Return the (x, y) coordinate for the center point of the cell that contains the specified text.  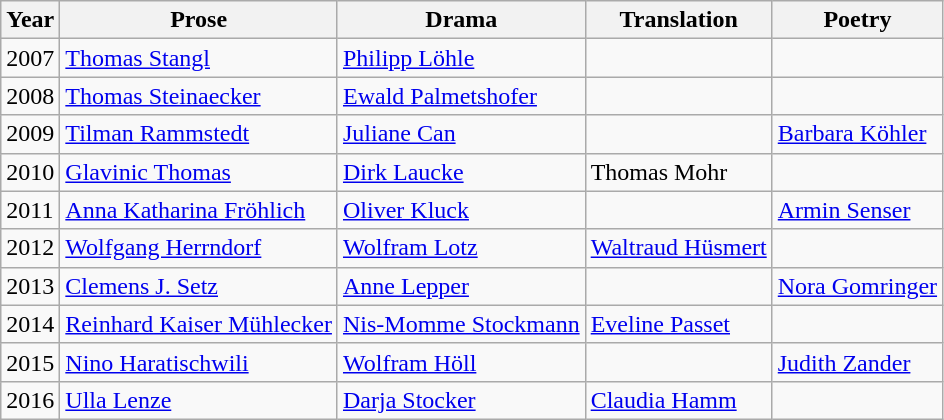
Juliane Can (461, 134)
2015 (30, 362)
Glavinic Thomas (199, 172)
Barbara Köhler (857, 134)
Nora Gomringer (857, 286)
Wolfram Höll (461, 362)
Drama (461, 20)
Judith Zander (857, 362)
Armin Senser (857, 210)
Year (30, 20)
Wolfram Lotz (461, 248)
Dirk Laucke (461, 172)
Poetry (857, 20)
Nino Haratischwili (199, 362)
2009 (30, 134)
2011 (30, 210)
Thomas Steinaecker (199, 96)
Tilman Rammstedt (199, 134)
Philipp Löhle (461, 58)
Darja Stocker (461, 400)
Wolfgang Herrndorf (199, 248)
2008 (30, 96)
2010 (30, 172)
Anne Lepper (461, 286)
Prose (199, 20)
2007 (30, 58)
Waltraud Hüsmert (678, 248)
Clemens J. Setz (199, 286)
Claudia Hamm (678, 400)
2012 (30, 248)
Ewald Palmetshofer (461, 96)
2013 (30, 286)
Oliver Kluck (461, 210)
Eveline Passet (678, 324)
2016 (30, 400)
Nis-Momme Stockmann (461, 324)
Thomas Stangl (199, 58)
Thomas Mohr (678, 172)
2014 (30, 324)
Translation (678, 20)
Reinhard Kaiser Mühlecker (199, 324)
Ulla Lenze (199, 400)
Anna Katharina Fröhlich (199, 210)
